Search for the cell housing the specified text and yield its [x, y] center coordinate. 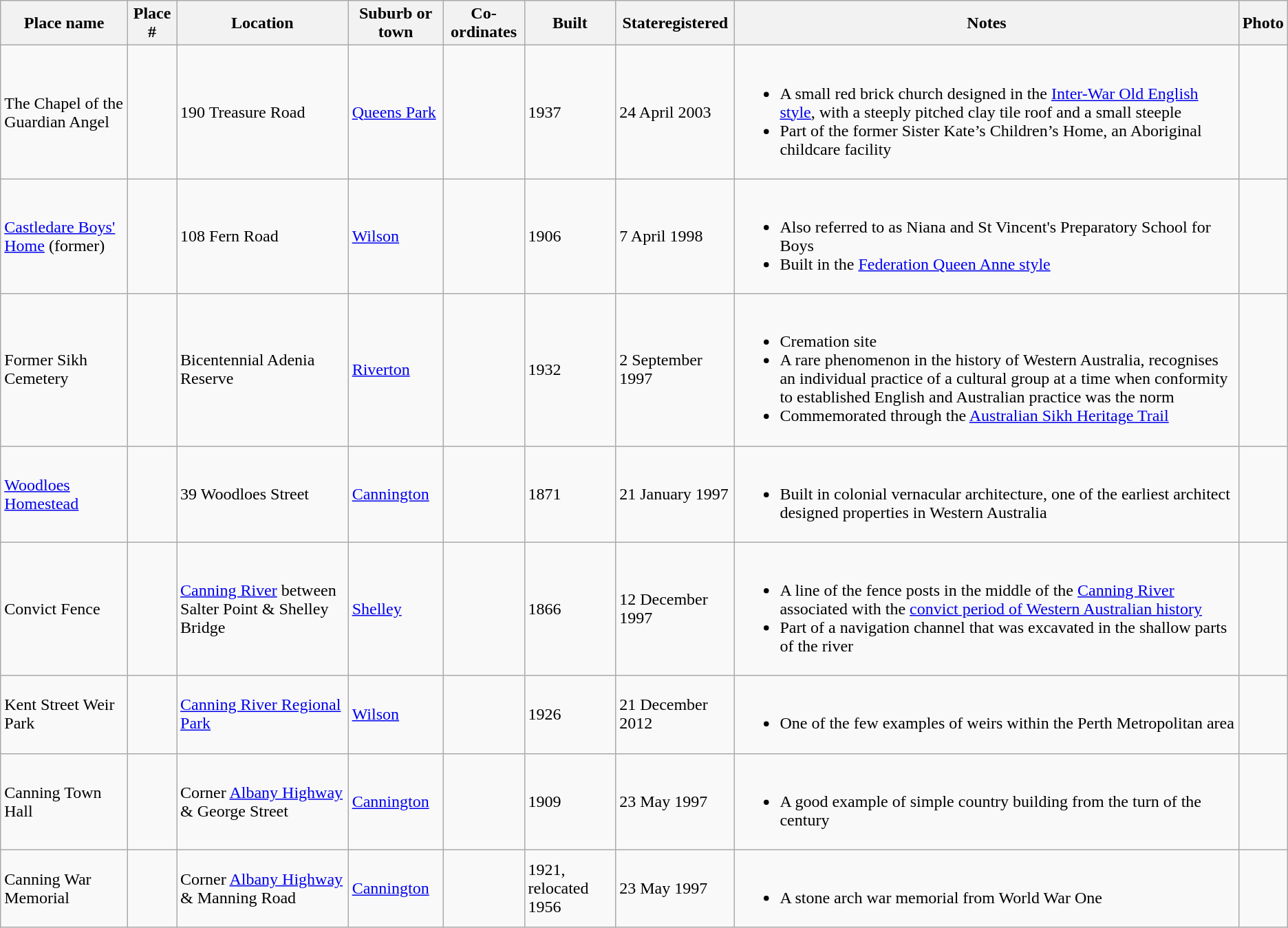
Place name [65, 23]
Photo [1263, 23]
39 Woodloes Street [263, 494]
Shelley [396, 609]
Canning War Memorial [65, 889]
Queens Park [396, 112]
7 April 1998 [676, 237]
108 Fern Road [263, 237]
Corner Albany Highway & George Street [263, 801]
190 Treasure Road [263, 112]
Kent Street Weir Park [65, 714]
Co-ordinates [484, 23]
1921, relocated 1956 [570, 889]
21 December 2012 [676, 714]
Place # [153, 23]
Notes [987, 23]
Suburb or town [396, 23]
Built [570, 23]
12 December 1997 [676, 609]
Bicentennial Adenia Reserve [263, 370]
Corner Albany Highway & Manning Road [263, 889]
Convict Fence [65, 609]
Stateregistered [676, 23]
Built in colonial vernacular architecture, one of the earliest architect designed properties in Western Australia [987, 494]
1866 [570, 609]
21 January 1997 [676, 494]
1937 [570, 112]
Castledare Boys' Home (former) [65, 237]
Riverton [396, 370]
1906 [570, 237]
Former Sikh Cemetery [65, 370]
24 April 2003 [676, 112]
The Chapel of the Guardian Angel [65, 112]
Location [263, 23]
Canning River between Salter Point & Shelley Bridge [263, 609]
1871 [570, 494]
1926 [570, 714]
1932 [570, 370]
1909 [570, 801]
Canning Town Hall [65, 801]
2 September 1997 [676, 370]
Woodloes Homestead [65, 494]
A good example of simple country building from the turn of the century [987, 801]
One of the few examples of weirs within the Perth Metropolitan area [987, 714]
Canning River Regional Park [263, 714]
A stone arch war memorial from World War One [987, 889]
Also referred to as Niana and St Vincent's Preparatory School for BoysBuilt in the Federation Queen Anne style [987, 237]
